Determine the (x, y) coordinate at the center of the cell enclosing the given text.  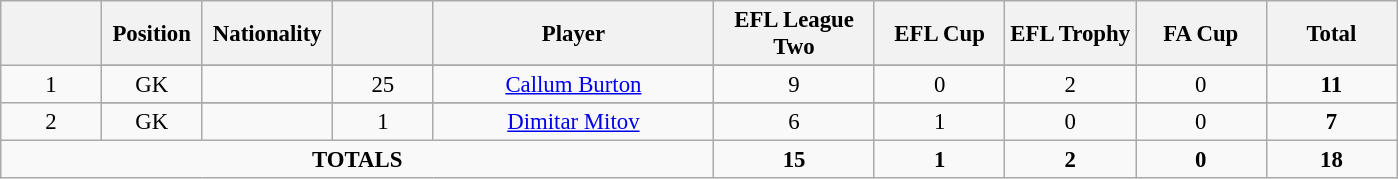
EFL League Two (794, 34)
EFL Trophy (1070, 34)
9 (794, 85)
TOTALS (358, 160)
EFL Cup (940, 34)
Dimitar Mitov (574, 122)
18 (1332, 160)
Player (574, 34)
FA Cup (1202, 34)
25 (384, 85)
7 (1332, 122)
Total (1332, 34)
Position (152, 34)
6 (794, 122)
11 (1332, 85)
Nationality (268, 34)
15 (794, 160)
Callum Burton (574, 85)
